Capture the cell that displays the provided text and extract its (x, y) central coordinate. 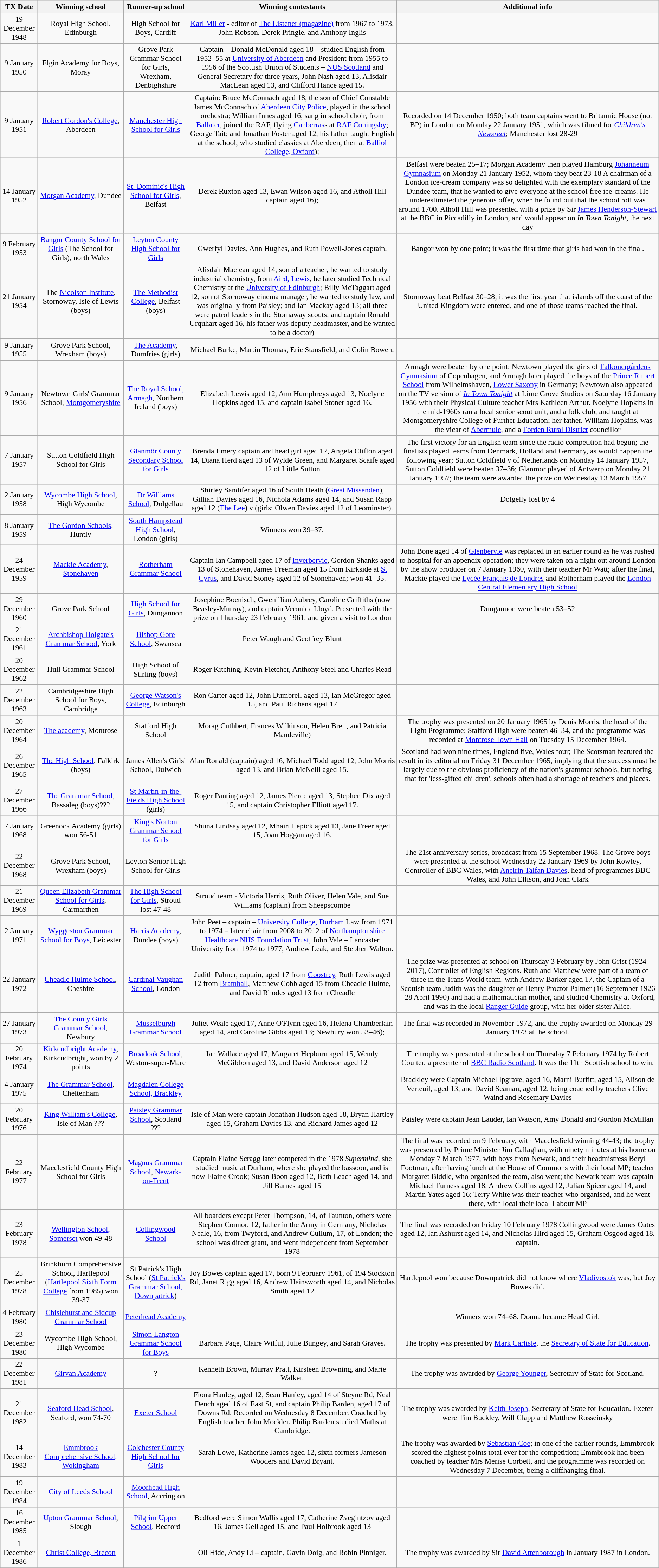
The final was recorded in November 1972, and the trophy awarded on Monday 29 January 1973 at the school. (528, 1028)
Roger Panting aged 12, James Pierce aged 13, Stephen Dix aged 15, and captain Christopher Elliott aged 17. (292, 801)
Juliet Weale aged 17, Anne O'Flynn aged 16, Helena Chamberlain aged 14, and Caroline Gibbs aged 13; Newbury won 53–46); (292, 1028)
Robert Gordon's College, Aberdeen (81, 125)
Archbishop Holgate's Grammar School, York (81, 639)
Upton Grammar School, Slough (81, 1522)
14 December 1983 (19, 1457)
Alan Ronald (captain) aged 16, Michael Todd aged 12, John Morris aged 13, and Brian McNeill aged 15. (292, 765)
Bishop Gore School, Swansea (155, 639)
19 December 1948 (19, 28)
20 December 1964 (19, 730)
20 February 1974 (19, 1058)
The Royal School, Armagh, Northern Ireland (boys) (155, 398)
Elgin Academy for Boys, Moray (81, 67)
Magnus Grammar School, Newark-on-Trent (155, 1172)
Newtown Girls' Grammar School, Montgomeryshire (81, 398)
St Patrick's High School (St Patrick's Grammar School, Downpatrick) (155, 1282)
7 January 1968 (19, 831)
29 December 1960 (19, 609)
22 February 1977 (19, 1172)
Ian Wallace aged 17, Margaret Hepburn aged 15, Wendy McGibbon aged 13, and David Anderson aged 12 (292, 1058)
Brinkburn Comprehensive School, Hartlepool (Hartlepool Sixth Form College from 1985) won 39-37 (81, 1282)
Shuna Lindsay aged 12, Mhairi Lepick aged 13, Jane Freer aged 15, Joan Hoggan aged 16. (292, 831)
Michael Burke, Martin Thomas, Eric Stansfield, and Colin Bowen. (292, 350)
Cheadle Hulme School, Cheshire (81, 984)
27 January 1973 (19, 1028)
1 December 1986 (19, 1553)
Stafford High School (155, 730)
St Martin-in-the-Fields High School (girls) (155, 801)
Roger Kitching, Kevin Fletcher, Anthony Steel and Charles Read (292, 670)
Pilgrim Upper School, Bedford (155, 1522)
The Grammar School, Cheltenham (81, 1089)
Gwerfyl Davies, Ann Hughes, and Ruth Powell-Jones captain. (292, 249)
High School for Girls, Dungannon (155, 609)
23 December 1980 (19, 1343)
The trophy was awarded by George Younger, Secretary of State for Scotland. (528, 1374)
22 December 1968 (19, 866)
Royal High School, Edinburgh (81, 28)
Bedford were Simon Wallis aged 17, Catherine Zvegintzov aged 16, James Gell aged 15, and Paul Holbrook aged 13 (292, 1522)
22 December 1981 (19, 1374)
9 January 1951 (19, 125)
Hull Grammar School (81, 670)
Exeter School (155, 1413)
The Methodist College, Belfast (boys) (155, 301)
Winners won 39–37. (292, 530)
21 December 1982 (19, 1413)
Dolgelly lost by 4 (528, 499)
Stroud team - Victoria Harris, Ruth Oliver, Helen Vale, and Sue Williams (captain) from Sheepscombe (292, 901)
Glanmôr County Secondary School for Girls (155, 460)
19 December 1984 (19, 1492)
26 December 1965 (19, 765)
16 December 1985 (19, 1522)
20 February 1976 (19, 1119)
25 December 1978 (19, 1282)
Runner-up school (155, 7)
Cambridgeshire High School for Boys, Cambridge (81, 700)
Bangor won by one point; it was the first time that girls had won in the final. (528, 249)
Elizabeth Lewis aged 12, Ann Humphreys aged 13, Noelyne Hopkins aged 15, and captain Isabel Stoner aged 16. (292, 398)
Emmbrook Comprehensive School, Wokingham (81, 1457)
Rotherham Grammar School (155, 569)
Musselburgh Grammar School (155, 1028)
4 January 1975 (19, 1089)
9 January 1950 (19, 67)
George Watson's College, Edinburgh (155, 700)
Wyggeston Grammar School for Boys, Leicester (81, 936)
Winning contestants (292, 7)
20 December 1962 (19, 670)
The academy, Montrose (81, 730)
22 December 1963 (19, 700)
The Grammar School, Bassaleg (boys)??? (81, 801)
Peter Waugh and Geoffrey Blunt (292, 639)
City of Leeds School (81, 1492)
Morgan Academy, Dundee (81, 196)
Harris Academy, Dundee (boys) (155, 936)
Winning school (81, 7)
Collingwood School (155, 1234)
Christ College, Brecon (81, 1553)
Bangor County School for Girls (The School for Girls), north Wales (81, 249)
The High School, Falkirk (boys) (81, 765)
Sarah Lowe, Katherine James aged 12, sixth formers Jameson Wooders and David Bryant. (292, 1457)
South Hampstead High School, London (girls) (155, 530)
James Allen's Girls' School, Dulwich (155, 765)
Kenneth Brown, Murray Pratt, Kirsteen Browning, and Marie Walker. (292, 1374)
The Academy, Dumfries (girls) (155, 350)
27 December 1966 (19, 801)
9 January 1955 (19, 350)
Magdalen College School, Brackley (155, 1089)
Girvan Academy (81, 1374)
21 January 1954 (19, 301)
Joy Bowes captain aged 17, born 9 February 1961, of 194 Stockton Rd, Janet Rigg aged 16, Andrew Hainsworth aged 14, and Nicholas Smith aged 12 (292, 1282)
4 February 1980 (19, 1317)
Oli Hide, Andy Li – captain, Gavin Doig, and Robin Pinniger. (292, 1553)
Morag Cuthbert, Frances Wilkinson, Helen Brett, and Patricia Mandeville) (292, 730)
9 January 1956 (19, 398)
Karl Miller - editor of The Listener (magazine) from 1967 to 1973, John Robson, Derek Pringle, and Anthony Inglis (292, 28)
Peterhead Academy (155, 1317)
Paisley were captain Jean Lauder, Ian Watson, Amy Donald and Gordon McMillan (528, 1119)
King William's College, Isle of Man ??? (81, 1119)
Mackie Academy, Stonehaven (81, 569)
Paisley Grammar School, Scotland ??? (155, 1119)
7 January 1957 (19, 460)
King's Norton Grammar School for Girls (155, 831)
TX Date (19, 7)
Broadoak School, Weston-super-Mare (155, 1058)
Ron Carter aged 12, John Dumbrell aged 13, Ian McGregor aged 15, and Paul Richens aged 17 (292, 700)
The Nicolson Institute, Stornoway, Isle of Lewis (boys) (81, 301)
The High School for Girls, Stroud lost 47-48 (155, 901)
Grove Park School (81, 609)
Dungannon were beaten 53–52 (528, 609)
Additional info (528, 7)
21 December 1961 (19, 639)
21 December 1969 (19, 901)
Grove Park Grammar School for Girls, Wrexham, Denbighshire (155, 67)
Colchester County High School for Girls (155, 1457)
14 January 1952 (19, 196)
Sutton Coldfield High School for Girls (81, 460)
High School for Boys, Cardiff (155, 28)
Leyton County High School for Girls (155, 249)
The trophy was awarded by Keith Joseph, Secretary of State for Education. Exeter were Tim Buckley, Will Clapp and Matthew Rosseinsky (528, 1413)
9 February 1953 (19, 249)
Brenda Emery captain and head girl aged 17, Angela Clifton aged 14, Diana Herd aged 13 of Wylde Green, and Margaret Scaife aged 12 of Little Sutton (292, 460)
? (155, 1374)
8 January 1959 (19, 530)
Wellington School, Somerset won 49-48 (81, 1234)
Seaford Head School, Seaford, won 74-70 (81, 1413)
Dr Williams School, Dolgellau (155, 499)
2 January 1971 (19, 936)
23 February 1978 (19, 1234)
Leyton Senior High School for Girls (155, 866)
Isle of Man were captain Jonathan Hudson aged 18, Bryan Hartley aged 15, Graham Davies 13, and Richard James aged 12 (292, 1119)
The County Girls Grammar School, Newbury (81, 1028)
22 January 1972 (19, 984)
Barbara Page, Claire Wilful, Julie Bungey, and Sarah Graves. (292, 1343)
2 January 1958 (19, 499)
The trophy was presented by Mark Carlisle, the Secretary of State for Education. (528, 1343)
Queen Elizabeth Grammar School for Girls, Carmarthen (81, 901)
The Gordon Schools, Huntly (81, 530)
Macclesfield County High School for Girls (81, 1172)
Chislehurst and Sidcup Grammar School (81, 1317)
Derek Ruxton aged 13, Ewan Wilson aged 16, and Atholl Hill captain aged 16); (292, 196)
High School of Stirling (boys) (155, 670)
Kirkcudbright Academy, Kirkcudbright, won by 2 points (81, 1058)
Greenock Academy (girls) won 56-51 (81, 831)
Winners won 74–68. Donna became Head Girl. (528, 1317)
Cardinal Vaughan School, London (155, 984)
Hartlepool won because Downpatrick did not know where Vladivostok was, but Joy Bowes did. (528, 1282)
St. Dominic's High School for Girls, Belfast (155, 196)
24 December 1959 (19, 569)
Moorhead High School, Accrington (155, 1492)
Simon Langton Grammar School for Boys (155, 1343)
Manchester High School for Girls (155, 125)
The trophy was awarded by Sir David Attenborough in January 1987 in London. (528, 1553)
